Return the [X, Y] coordinate for the center point of the cell that contains the specified text.  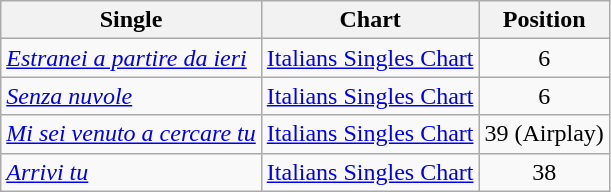
Arrivi tu [132, 172]
Senza nuvole [132, 96]
39 (Airplay) [544, 134]
Chart [370, 20]
Single [132, 20]
Mi sei venuto a cercare tu [132, 134]
38 [544, 172]
Estranei a partire da ieri [132, 58]
Position [544, 20]
